Output the [X, Y] coordinate of the center of the cell containing the given text.  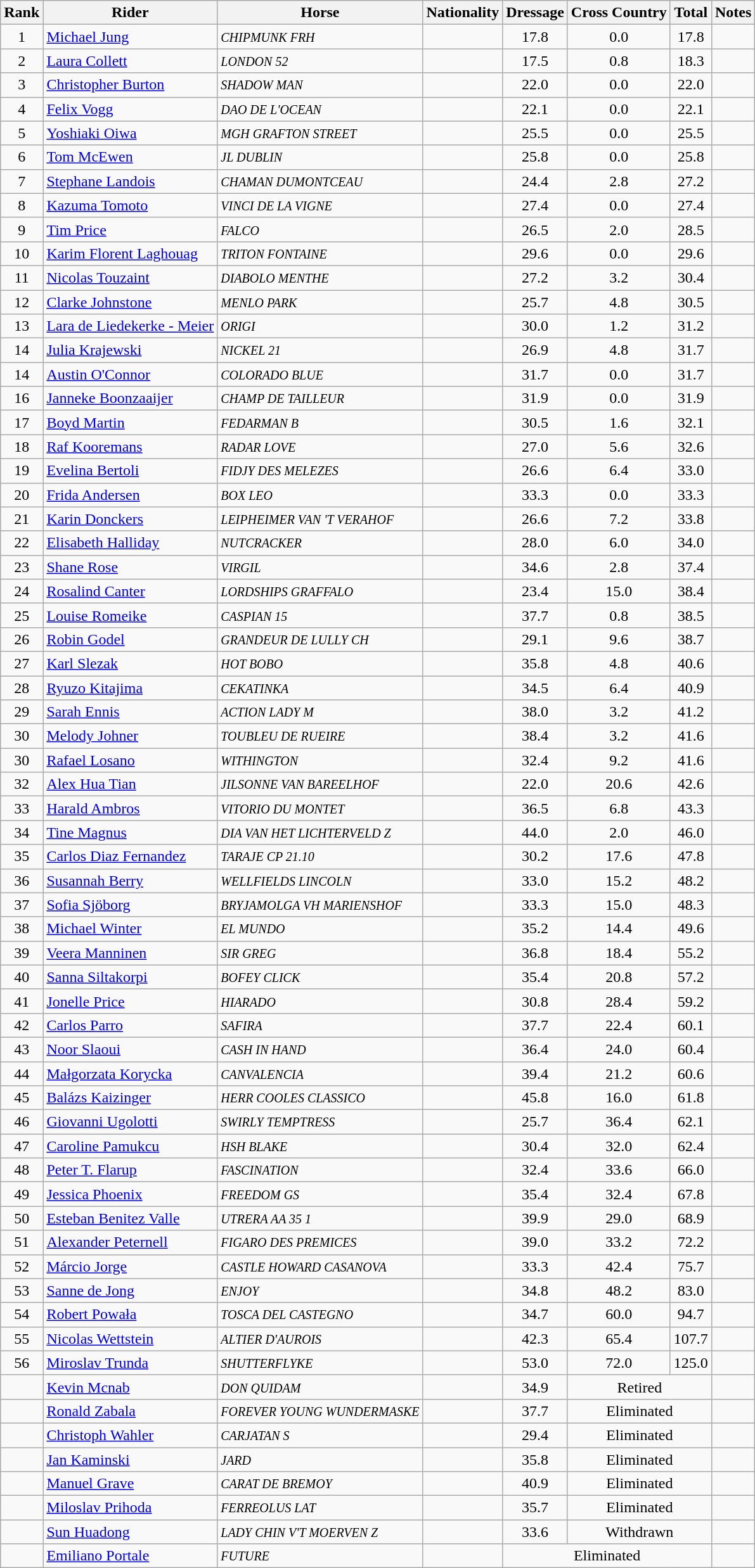
22.4 [619, 1025]
Sarah Ennis [131, 712]
LONDON 52 [320, 61]
FIGARO DES PREMICES [320, 1242]
30.0 [535, 326]
72.2 [691, 1242]
Veera Manninen [131, 953]
31.2 [691, 326]
15.2 [619, 881]
BOFEY CLICK [320, 977]
Carlos Diaz Fernandez [131, 857]
26.5 [535, 229]
SWIRLY TEMPTRESS [320, 1122]
CHIPMUNK FRH [320, 37]
32.6 [691, 447]
Manuel Grave [131, 1484]
Sanne de Jong [131, 1291]
Louise Romeike [131, 615]
22 [22, 543]
7 [22, 181]
34.8 [535, 1291]
34.5 [535, 687]
Sun Huadong [131, 1532]
20.6 [619, 784]
DIA VAN HET LICHTERVELD Z [320, 832]
47 [22, 1146]
48.3 [691, 905]
18.3 [691, 61]
17.6 [619, 857]
TOSCA DEL CASTEGNO [320, 1315]
18.4 [619, 953]
HERR COOLES CLASSICO [320, 1098]
8 [22, 205]
CASH IN HAND [320, 1049]
Karin Donckers [131, 519]
CANVALENCIA [320, 1074]
60.0 [619, 1315]
6 [22, 157]
Giovanni Ugolotti [131, 1122]
Miloslav Prihoda [131, 1508]
38.7 [691, 639]
28.5 [691, 229]
Karim Florent Laghouag [131, 253]
Janneke Boonzaaijer [131, 398]
9.2 [619, 760]
Elisabeth Halliday [131, 543]
46 [22, 1122]
32 [22, 784]
Alex Hua Tian [131, 784]
1 [22, 37]
21 [22, 519]
Jonelle Price [131, 1001]
62.1 [691, 1122]
39.4 [535, 1074]
JARD [320, 1459]
41 [22, 1001]
Tom McEwen [131, 157]
55 [22, 1339]
47.8 [691, 857]
94.7 [691, 1315]
60.4 [691, 1049]
28.0 [535, 543]
FUTURE [320, 1556]
Ryuzo Kitajima [131, 687]
Dressage [535, 13]
Rosalind Canter [131, 591]
CASPIAN 15 [320, 615]
Christoph Wahler [131, 1435]
53 [22, 1291]
Evelina Bertoli [131, 471]
5.6 [619, 447]
23.4 [535, 591]
45 [22, 1098]
FOREVER YOUNG WUNDERMASKE [320, 1411]
27 [22, 663]
5 [22, 133]
Emiliano Portale [131, 1556]
Felix Vogg [131, 109]
LADY CHIN V'T MOERVEN Z [320, 1532]
34.0 [691, 543]
Márcio Jorge [131, 1266]
16.0 [619, 1098]
42.4 [619, 1266]
NICKEL 21 [320, 350]
Michael Jung [131, 37]
29 [22, 712]
1.6 [619, 423]
42.6 [691, 784]
Horse [320, 13]
HOT BOBO [320, 663]
39.9 [535, 1218]
FALCO [320, 229]
Julia Krajewski [131, 350]
30.2 [535, 857]
34 [22, 832]
Alexander Peternell [131, 1242]
30.8 [535, 1001]
1.2 [619, 326]
48 [22, 1170]
TARAJE CP 21.10 [320, 857]
37 [22, 905]
ENJOY [320, 1291]
Jessica Phoenix [131, 1194]
50 [22, 1218]
33.8 [691, 519]
SIR GREG [320, 953]
36.8 [535, 953]
33 [22, 808]
ALTIER D'AUROIS [320, 1339]
44.0 [535, 832]
20.8 [619, 977]
24.4 [535, 181]
11 [22, 277]
38 [22, 929]
Harald Ambros [131, 808]
Susannah Berry [131, 881]
RADAR LOVE [320, 447]
12 [22, 302]
33.2 [619, 1242]
54 [22, 1315]
Christopher Burton [131, 85]
26.9 [535, 350]
SHADOW MAN [320, 85]
Raf Kooremans [131, 447]
28.4 [619, 1001]
SHUTTERFLYKE [320, 1363]
FASCINATION [320, 1170]
Michael Winter [131, 929]
53.0 [535, 1363]
107.7 [691, 1339]
60.1 [691, 1025]
EL MUNDO [320, 929]
60.6 [691, 1074]
Melody Johner [131, 736]
HSH BLAKE [320, 1146]
49.6 [691, 929]
29.0 [619, 1218]
36.5 [535, 808]
DON QUIDAM [320, 1387]
65.4 [619, 1339]
Peter T. Flarup [131, 1170]
23 [22, 567]
Małgorzata Korycka [131, 1074]
Rank [22, 13]
Shane Rose [131, 567]
FIDJY DES MELEZES [320, 471]
14.4 [619, 929]
75.7 [691, 1266]
FREEDOM GS [320, 1194]
CARJATAN S [320, 1435]
Stephane Landois [131, 181]
CHAMP DE TAILLEUR [320, 398]
TOUBLEU DE RUEIRE [320, 736]
3 [22, 85]
TRITON FONTAINE [320, 253]
ACTION LADY M [320, 712]
LORDSHIPS GRAFFALO [320, 591]
51 [22, 1242]
CARAT DE BREMOY [320, 1484]
JILSONNE VAN BAREELHOF [320, 784]
DAO DE L'OCEAN [320, 109]
Yoshiaki Oiwa [131, 133]
CHAMAN DUMONTCEAU [320, 181]
Kevin Mcnab [131, 1387]
25 [22, 615]
67.8 [691, 1194]
36 [22, 881]
Withdrawn [639, 1532]
43.3 [691, 808]
Clarke Johnstone [131, 302]
ORIGI [320, 326]
Sofia Sjöborg [131, 905]
Kazuma Tomoto [131, 205]
24.0 [619, 1049]
2 [22, 61]
Robert Powała [131, 1315]
UTRERA AA 35 1 [320, 1218]
Nationality [463, 13]
39 [22, 953]
Frida Andersen [131, 495]
Tine Magnus [131, 832]
Rider [131, 13]
24 [22, 591]
125.0 [691, 1363]
20 [22, 495]
29.1 [535, 639]
32.1 [691, 423]
44 [22, 1074]
Laura Collett [131, 61]
Total [691, 13]
GRANDEUR DE LULLY CH [320, 639]
37.4 [691, 567]
26 [22, 639]
59.2 [691, 1001]
Sanna Siltakorpi [131, 977]
Lara de Liedekerke - Meier [131, 326]
7.2 [619, 519]
27.0 [535, 447]
39.0 [535, 1242]
WELLFIELDS LINCOLN [320, 881]
6.8 [619, 808]
28 [22, 687]
62.4 [691, 1146]
Rafael Losano [131, 760]
17.5 [535, 61]
29.4 [535, 1435]
17 [22, 423]
DIABOLO MENTHE [320, 277]
40.6 [691, 663]
56 [22, 1363]
43 [22, 1049]
57.2 [691, 977]
41.2 [691, 712]
CASTLE HOWARD CASANOVA [320, 1266]
Tim Price [131, 229]
MGH GRAFTON STREET [320, 133]
9.6 [619, 639]
61.8 [691, 1098]
VINCI DE LA VIGNE [320, 205]
Robin Godel [131, 639]
HIARADO [320, 1001]
4 [22, 109]
FEDARMAN B [320, 423]
Caroline Pamukcu [131, 1146]
COLORADO BLUE [320, 374]
Noor Slaoui [131, 1049]
BOX LEO [320, 495]
VIRGIL [320, 567]
BRYJAMOLGA VH MARIENSHOF [320, 905]
NUTCRACKER [320, 543]
38.5 [691, 615]
34.6 [535, 567]
13 [22, 326]
Notes [733, 13]
LEIPHEIMER VAN 'T VERAHOF [320, 519]
Balázs Kaizinger [131, 1098]
45.8 [535, 1098]
Nicolas Touzaint [131, 277]
38.0 [535, 712]
Austin O'Connor [131, 374]
Carlos Parro [131, 1025]
WITHINGTON [320, 760]
68.9 [691, 1218]
Ronald Zabala [131, 1411]
52 [22, 1266]
35.7 [535, 1508]
SAFIRA [320, 1025]
VITORIO DU MONTET [320, 808]
19 [22, 471]
Jan Kaminski [131, 1459]
34.7 [535, 1315]
18 [22, 447]
42.3 [535, 1339]
MENLO PARK [320, 302]
40 [22, 977]
42 [22, 1025]
CEKATINKA [320, 687]
34.9 [535, 1387]
Miroslav Trunda [131, 1363]
Cross Country [619, 13]
FERREOLUS LAT [320, 1508]
Boyd Martin [131, 423]
66.0 [691, 1170]
10 [22, 253]
21.2 [619, 1074]
16 [22, 398]
Esteban Benitez Valle [131, 1218]
32.0 [619, 1146]
Retired [639, 1387]
Nicolas Wettstein [131, 1339]
83.0 [691, 1291]
46.0 [691, 832]
Karl Slezak [131, 663]
9 [22, 229]
35.2 [535, 929]
6.0 [619, 543]
JL DUBLIN [320, 157]
55.2 [691, 953]
72.0 [619, 1363]
49 [22, 1194]
35 [22, 857]
